Search for the cell housing the specified text and yield its [x, y] center coordinate. 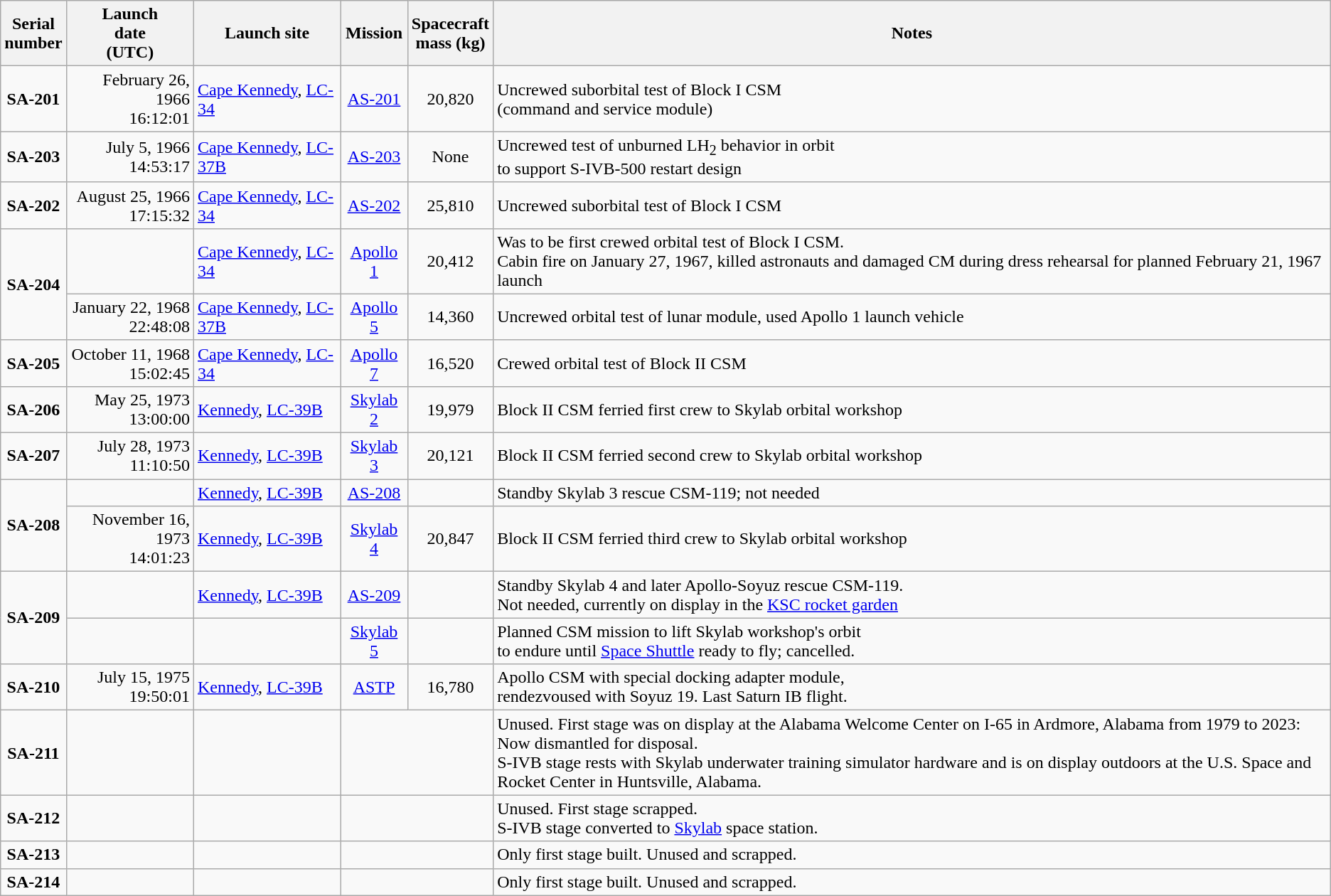
November 16, 197314:01:23 [129, 539]
SA-214 [33, 882]
Skylab 2 [374, 410]
SA-202 [33, 205]
20,820 [450, 99]
Uncrewed suborbital test of Block I CSM [912, 205]
Standby Skylab 4 and later Apollo-Soyuz rescue CSM-119.Not needed, currently on display in the KSC rocket garden [912, 594]
Standby Skylab 3 rescue CSM-119; not needed [912, 493]
Skylab 5 [374, 641]
Skylab 4 [374, 539]
SA-206 [33, 410]
SA-212 [33, 818]
Uncrewed test of unburned LH2 behavior in orbitto support S-IVB-500 restart design [912, 156]
16,520 [450, 363]
19,979 [450, 410]
SA-208 [33, 526]
20,121 [450, 457]
January 22, 196822:48:08 [129, 317]
Notes [912, 33]
25,810 [450, 205]
Serialnumber [33, 33]
SA-203 [33, 156]
Crewed orbital test of Block II CSM [912, 363]
Spacecraftmass (kg) [450, 33]
AS-203 [374, 156]
Apollo 1 [374, 261]
14,360 [450, 317]
August 25, 196617:15:32 [129, 205]
Block II CSM ferried third crew to Skylab orbital workshop [912, 539]
July 28, 197311:10:50 [129, 457]
AS-202 [374, 205]
Skylab 3 [374, 457]
July 15, 197519:50:01 [129, 687]
SA-213 [33, 855]
Block II CSM ferried first crew to Skylab orbital workshop [912, 410]
Unused. First stage scrapped.S-IVB stage converted to Skylab space station. [912, 818]
SA-210 [33, 687]
SA-211 [33, 752]
Uncrewed suborbital test of Block I CSM(command and service module) [912, 99]
Planned CSM mission to lift Skylab workshop's orbitto endure until Space Shuttle ready to fly; cancelled. [912, 641]
None [450, 156]
20,847 [450, 539]
Launch site [267, 33]
February 26, 196616:12:01 [129, 99]
16,780 [450, 687]
Block II CSM ferried second crew to Skylab orbital workshop [912, 457]
SA-207 [33, 457]
Apollo CSM with special docking adapter module,rendezvoused with Soyuz 19. Last Saturn IB flight. [912, 687]
May 25, 197313:00:00 [129, 410]
Launchdate(UTC) [129, 33]
AS-201 [374, 99]
Apollo 7 [374, 363]
SA-209 [33, 618]
20,412 [450, 261]
ASTP [374, 687]
Uncrewed orbital test of lunar module, used Apollo 1 launch vehicle [912, 317]
SA-201 [33, 99]
July 5, 196614:53:17 [129, 156]
Apollo 5 [374, 317]
SA-205 [33, 363]
AS-208 [374, 493]
AS-209 [374, 594]
October 11, 196815:02:45 [129, 363]
SA-204 [33, 284]
Mission [374, 33]
